Detect which cell encompasses the target text, then output its [X, Y] center coordinate. 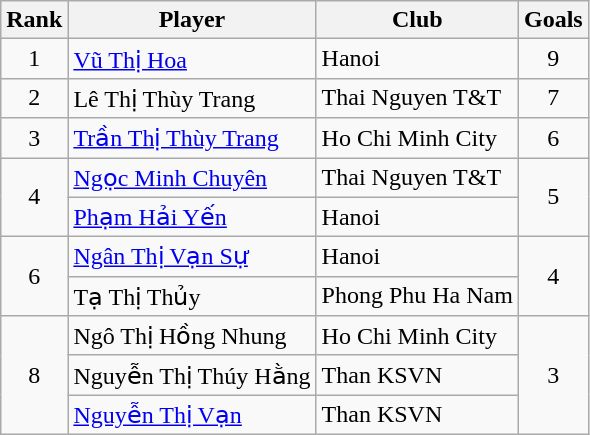
Ngân Thị Vạn Sự [192, 257]
Player [192, 20]
Ngô Thị Hồng Nhung [192, 336]
Tạ Thị Thủy [192, 296]
5 [553, 198]
9 [553, 59]
2 [34, 98]
Vũ Thị Hoa [192, 59]
Rank [34, 20]
Nguyễn Thị Thúy Hằng [192, 375]
Ngọc Minh Chuyên [192, 178]
Goals [553, 20]
Lê Thị Thùy Trang [192, 98]
Nguyễn Thị Vạn [192, 415]
8 [34, 376]
Phong Phu Ha Nam [417, 296]
7 [553, 98]
1 [34, 59]
Club [417, 20]
Trần Thị Thùy Trang [192, 138]
Phạm Hải Yến [192, 217]
